Identify which cell holds the provided text, then report its (x, y) central coordinate. 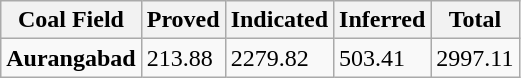
Indicated (279, 20)
213.88 (183, 58)
Aurangabad (71, 58)
Coal Field (71, 20)
Inferred (382, 20)
2279.82 (279, 58)
Total (475, 20)
503.41 (382, 58)
2997.11 (475, 58)
Proved (183, 20)
